Provide the (x, y) coordinate of the cell's center where the given text is located.  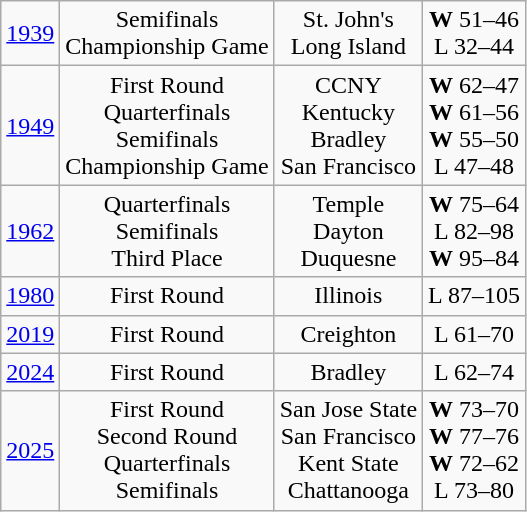
W 51–46L 32–44 (474, 34)
L 61–70 (474, 334)
L 87–105 (474, 296)
W 62–47W 61–56W 55–50L 47–48 (474, 126)
L 62–74 (474, 372)
St. John'sLong Island (348, 34)
2025 (30, 450)
2019 (30, 334)
1980 (30, 296)
Bradley (348, 372)
First RoundQuarterfinalsSemifinalsChampionship Game (167, 126)
SemifinalsChampionship Game (167, 34)
Illinois (348, 296)
1962 (30, 231)
San Jose StateSan FranciscoKent StateChattanooga (348, 450)
1949 (30, 126)
CCNYKentuckyBradleySan Francisco (348, 126)
2024 (30, 372)
First RoundSecond RoundQuarterfinalsSemifinals (167, 450)
W 73–70W 77–76W 72–62L 73–80 (474, 450)
1939 (30, 34)
Creighton (348, 334)
W 75–64L 82–98W 95–84 (474, 231)
TempleDaytonDuquesne (348, 231)
QuarterfinalsSemifinalsThird Place (167, 231)
